Locate the cell with the specified text and output its [x, y] center coordinate. 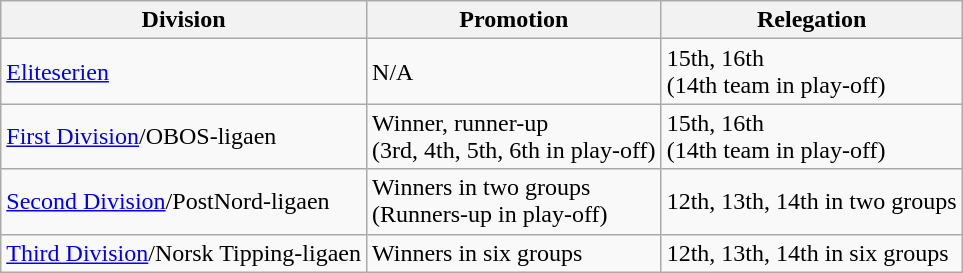
Promotion [514, 20]
Third Division/Norsk Tipping-ligaen [184, 253]
Eliteserien [184, 72]
Winners in two groups(Runners-up in play-off) [514, 202]
Winners in six groups [514, 253]
Division [184, 20]
12th, 13th, 14th in two groups [812, 202]
First Division/OBOS-ligaen [184, 136]
Second Division/PostNord-ligaen [184, 202]
12th, 13th, 14th in six groups [812, 253]
Winner, runner-up(3rd, 4th, 5th, 6th in play-off) [514, 136]
Relegation [812, 20]
N/A [514, 72]
